Return the [X, Y] coordinate for the center point of the cell that contains the specified text.  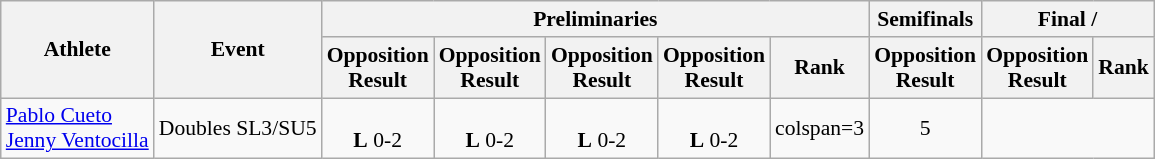
Semifinals [925, 19]
5 [925, 128]
Pablo CuetoJenny Ventocilla [78, 128]
Final / [1068, 19]
Event [238, 50]
Preliminaries [596, 19]
Athlete [78, 50]
Doubles SL3/SU5 [238, 128]
colspan=3 [820, 128]
